Find where the given text appears and provide that cell's center as [x, y] coordinate. 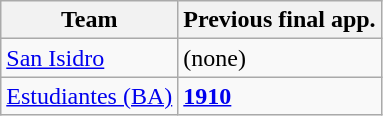
(none) [280, 58]
Previous final app. [280, 20]
1910 [280, 96]
Estudiantes (BA) [90, 96]
San Isidro [90, 58]
Team [90, 20]
